Search for the cell housing the specified text and yield its (x, y) center coordinate. 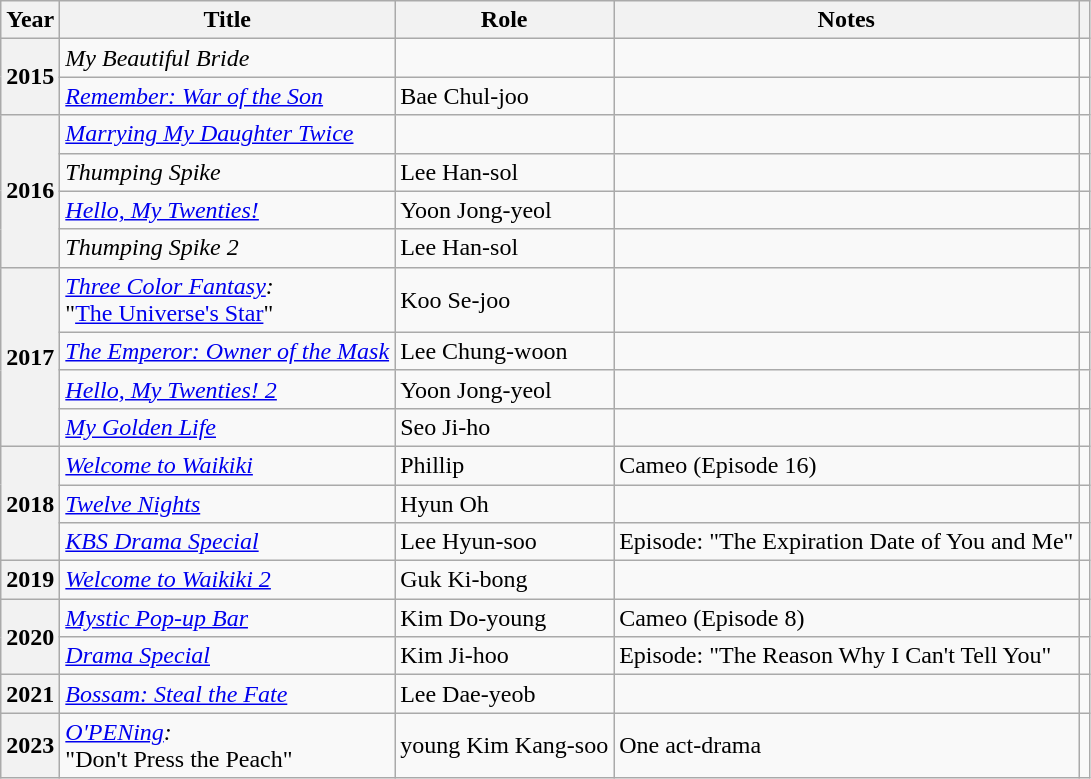
Three Color Fantasy:"The Universe's Star" (228, 300)
Thumping Spike (228, 172)
Hello, My Twenties! (228, 210)
Cameo (Episode 8) (846, 618)
Episode: "The Reason Why I Can't Tell You" (846, 656)
Phillip (504, 465)
Hyun Oh (504, 503)
Title (228, 20)
O'PENing:"Don't Press the Peach" (228, 746)
Thumping Spike 2 (228, 248)
2018 (30, 503)
Kim Do-young (504, 618)
2016 (30, 191)
Marrying My Daughter Twice (228, 134)
Lee Hyun-soo (504, 542)
Episode: "The Expiration Date of You and Me" (846, 542)
My Beautiful Bride (228, 58)
Role (504, 20)
Cameo (Episode 16) (846, 465)
Hello, My Twenties! 2 (228, 389)
Mystic Pop-up Bar (228, 618)
Twelve Nights (228, 503)
2023 (30, 746)
The Emperor: Owner of the Mask (228, 351)
Drama Special (228, 656)
One act-drama (846, 746)
Guk Ki-bong (504, 580)
Remember: War of the Son (228, 96)
Kim Ji-hoo (504, 656)
My Golden Life (228, 427)
Seo Ji-ho (504, 427)
2017 (30, 356)
Welcome to Waikiki 2 (228, 580)
Bae Chul-joo (504, 96)
2019 (30, 580)
Welcome to Waikiki (228, 465)
Lee Chung-woon (504, 351)
Lee Dae-yeob (504, 694)
Year (30, 20)
2015 (30, 77)
2020 (30, 637)
Bossam: Steal the Fate (228, 694)
Koo Se-joo (504, 300)
KBS Drama Special (228, 542)
2021 (30, 694)
young Kim Kang-soo (504, 746)
Notes (846, 20)
